Return (x, y) of the center of cell containing provided text 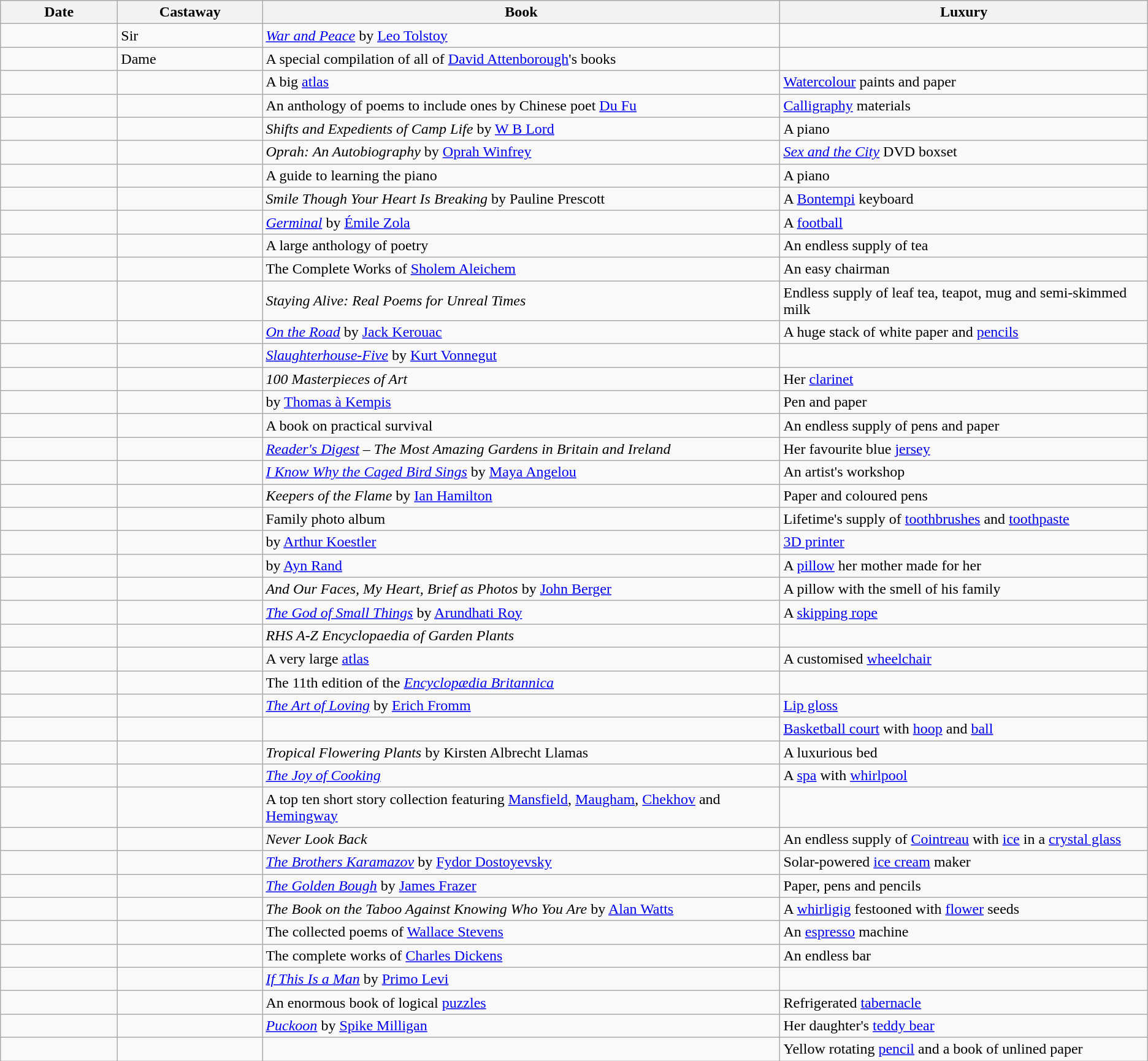
by Arthur Koestler (521, 542)
Smile Though Your Heart Is Breaking by Pauline Prescott (521, 199)
A book on practical survival (521, 426)
Tropical Flowering Plants by Kirsten Albrecht Llamas (521, 753)
Family photo album (521, 519)
An artist's workshop (964, 472)
A huge stack of white paper and pencils (964, 332)
A large anthology of poetry (521, 245)
Reader's Digest – The Most Amazing Gardens in Britain and Ireland (521, 449)
A big atlas (521, 82)
On the Road by Jack Kerouac (521, 332)
An easy chairman (964, 269)
A customised wheelchair (964, 659)
by Ayn Rand (521, 565)
Castaway (190, 12)
An endless supply of tea (964, 245)
A very large atlas (521, 659)
The Joy of Cooking (521, 776)
Pen and paper (964, 402)
The collected poems of Wallace Stevens (521, 932)
Her clarinet (964, 379)
War and Peace by Leo Tolstoy (521, 36)
A Bontempi keyboard (964, 199)
The Complete Works of Sholem Aleichem (521, 269)
by Thomas à Kempis (521, 402)
An endless bar (964, 956)
Her favourite blue jersey (964, 449)
A top ten short story collection featuring Mansfield, Maugham, Chekhov and Hemingway (521, 807)
Endless supply of leaf tea, teapot, mug and semi-skimmed milk (964, 301)
Never Look Back (521, 839)
The Art of Loving by Erich Fromm (521, 706)
Staying Alive: Real Poems for Unreal Times (521, 301)
3D printer (964, 542)
Shifts and Expedients of Camp Life by W B Lord (521, 129)
And Our Faces, My Heart, Brief as Photos by John Berger (521, 589)
The God of Small Things by Arundhati Roy (521, 612)
Lifetime's supply of toothbrushes and toothpaste (964, 519)
An espresso machine (964, 932)
RHS A-Z Encyclopaedia of Garden Plants (521, 635)
The Book on the Taboo Against Knowing Who You Are by Alan Watts (521, 909)
Book (521, 12)
An anthology of poems to include ones by Chinese poet Du Fu (521, 105)
Puckoon by Spike Milligan (521, 1025)
A whirligig festooned with flower seeds (964, 909)
Solar-powered ice cream maker (964, 862)
Slaughterhouse-Five by Kurt Vonnegut (521, 356)
Luxury (964, 12)
A skipping rope (964, 612)
A special compilation of all of David Attenborough's books (521, 59)
An endless supply of Cointreau with ice in a crystal glass (964, 839)
Germinal by Émile Zola (521, 222)
Her daughter's teddy bear (964, 1025)
A pillow her mother made for her (964, 565)
An endless supply of pens and paper (964, 426)
Paper, pens and pencils (964, 886)
A guide to learning the piano (521, 175)
Dame (190, 59)
Sir (190, 36)
The Brothers Karamazov by Fydor Dostoyevsky (521, 862)
The 11th edition of the Encyclopædia Britannica (521, 683)
A football (964, 222)
An enormous book of logical puzzles (521, 1002)
100 Masterpieces of Art (521, 379)
Keepers of the Flame by Ian Hamilton (521, 496)
Basketball court with hoop and ball (964, 729)
I Know Why the Caged Bird Sings by Maya Angelou (521, 472)
A luxurious bed (964, 753)
A pillow with the smell of his family (964, 589)
If This Is a Man by Primo Levi (521, 979)
Yellow rotating pencil and a book of unlined paper (964, 1049)
Date (59, 12)
Lip gloss (964, 706)
Oprah: An Autobiography by Oprah Winfrey (521, 152)
The complete works of Charles Dickens (521, 956)
Watercolour paints and paper (964, 82)
A spa with whirlpool (964, 776)
Calligraphy materials (964, 105)
The Golden Bough by James Frazer (521, 886)
Sex and the City DVD boxset (964, 152)
Refrigerated tabernacle (964, 1002)
Paper and coloured pens (964, 496)
